Detect which cell encompasses the target text, then output its [X, Y] center coordinate. 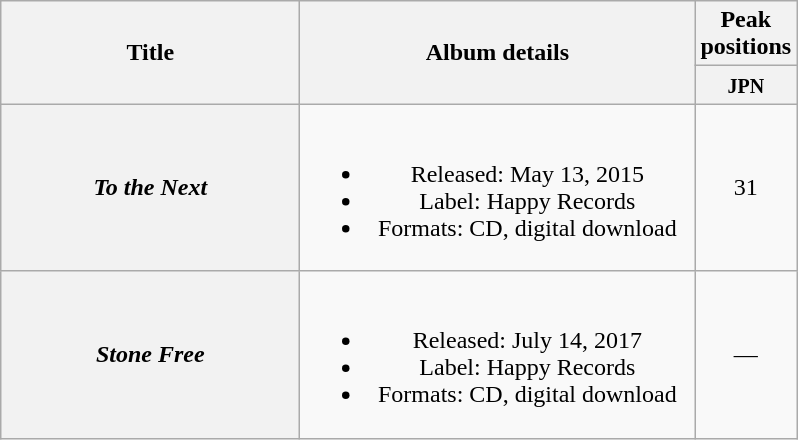
Stone Free [150, 354]
Released: July 14, 2017 Label: Happy RecordsFormats: CD, digital download [498, 354]
— [746, 354]
JPN [746, 85]
To the Next [150, 188]
Released: May 13, 2015 Label: Happy RecordsFormats: CD, digital download [498, 188]
Album details [498, 52]
31 [746, 188]
Peak positions [746, 34]
Title [150, 52]
